Extract the [x, y] coordinate from the center of the cell holding the provided text.  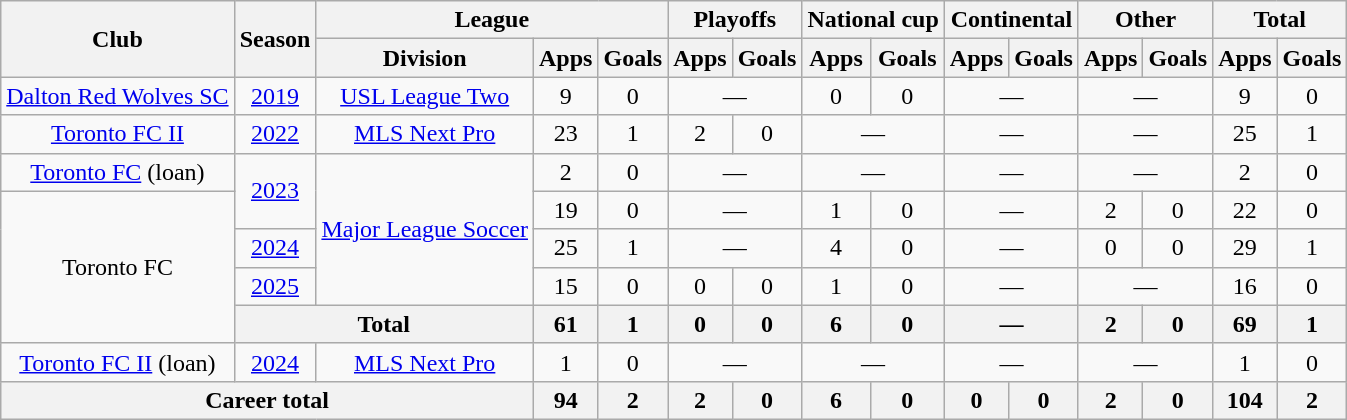
Career total [268, 400]
Division [425, 58]
4 [836, 248]
19 [566, 210]
Other [1145, 20]
Club [118, 39]
69 [1245, 324]
Toronto FC [118, 267]
League [492, 20]
Toronto FC II [118, 134]
USL League Two [425, 96]
16 [1245, 286]
23 [566, 134]
22 [1245, 210]
94 [566, 400]
Continental [1011, 20]
29 [1245, 248]
Major League Soccer [425, 229]
National cup [873, 20]
Dalton Red Wolves SC [118, 96]
2019 [275, 96]
Toronto FC II (loan) [118, 362]
104 [1245, 400]
Toronto FC (loan) [118, 172]
2023 [275, 191]
15 [566, 286]
61 [566, 324]
Playoffs [735, 20]
2025 [275, 286]
2022 [275, 134]
Season [275, 39]
